Extract the [X, Y] coordinate from the center of the cell holding the provided text.  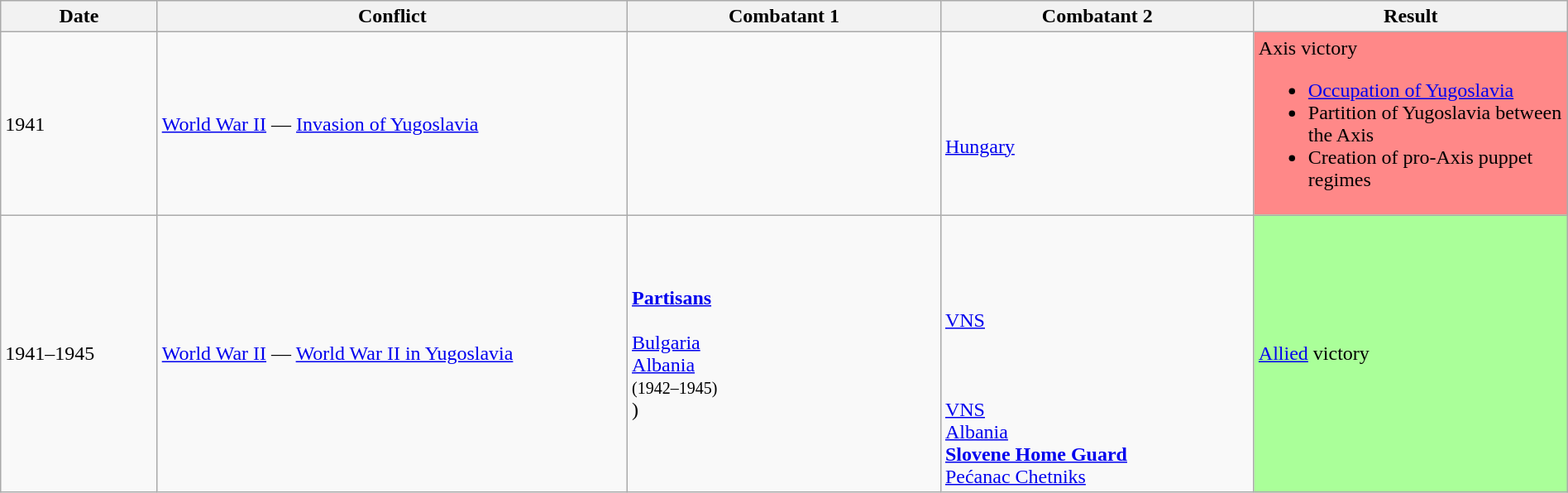
Combatant 2 [1097, 17]
1941 [79, 124]
Partisans Bulgaria Albania (1942–1945) ) [784, 354]
Hungary [1097, 124]
Combatant 1 [784, 17]
Date [79, 17]
World War II — World War II in Yugoslavia [392, 354]
Result [1411, 17]
Conflict [392, 17]
1941–1945 [79, 354]
VNS VNS Albania Slovene Home Guard Pećanac Chetniks [1097, 354]
Allied victory [1411, 354]
World War II — Invasion of Yugoslavia [392, 124]
Axis victoryOccupation of YugoslaviaPartition of Yugoslavia between the AxisCreation of pro-Axis puppet regimes [1411, 124]
